Scan for the cell matching the given text and deliver its [x, y] coordinate at center. 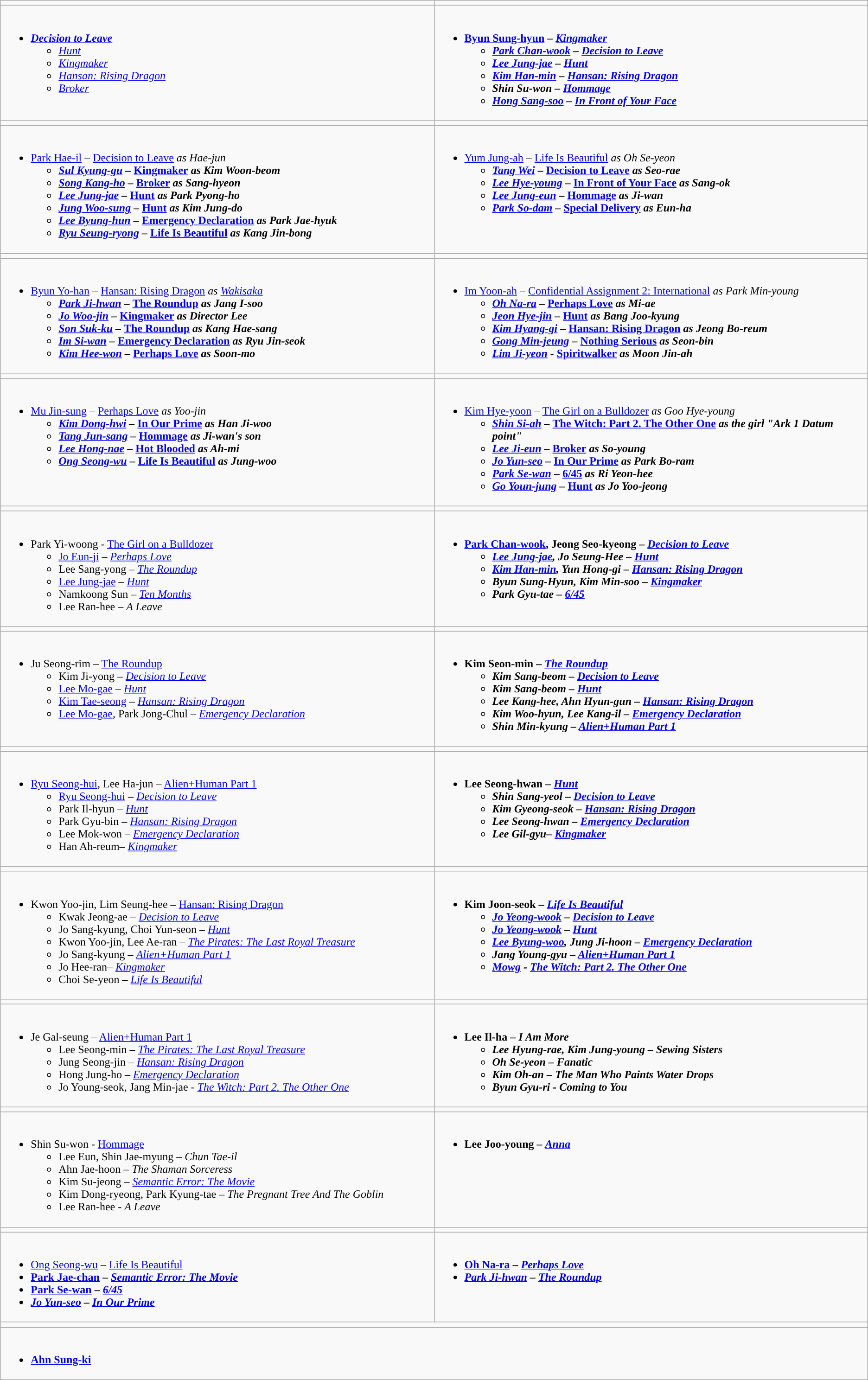
Decision to LeaveHuntKingmakerHansan: Rising DragonBroker [217, 63]
Ahn Sung-ki [434, 1353]
Lee Joo-young – Anna [651, 1169]
Ong Seong-wu – Life Is BeautifulPark Jae-chan – Semantic Error: The Movie Park Se-wan – 6/45Jo Yun-seo – In Our Prime [217, 1277]
Oh Na-ra – Perhaps LovePark Ji-hwan – The Roundup [651, 1277]
